Determine the [x, y] coordinate at the center of the cell enclosing the given text.  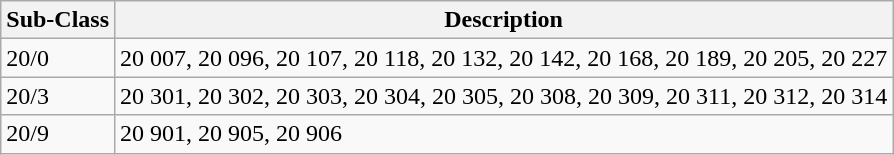
Sub-Class [58, 20]
Description [504, 20]
20/9 [58, 134]
20/3 [58, 96]
20/0 [58, 58]
20 901, 20 905, 20 906 [504, 134]
20 301, 20 302, 20 303, 20 304, 20 305, 20 308, 20 309, 20 311, 20 312, 20 314 [504, 96]
20 007, 20 096, 20 107, 20 118, 20 132, 20 142, 20 168, 20 189, 20 205, 20 227 [504, 58]
